Return the (X, Y) coordinate for the center point of the cell that contains the specified text.  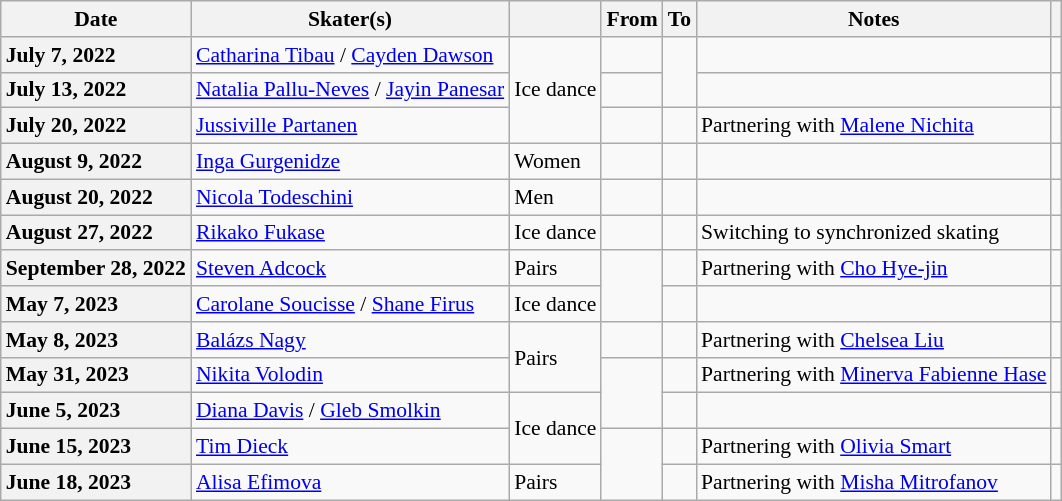
August 27, 2022 (96, 233)
Tim Dieck (350, 447)
Partnering with Olivia Smart (874, 447)
Partnering with Misha Mitrofanov (874, 482)
June 5, 2023 (96, 411)
Nicola Todeschini (350, 197)
Catharina Tibau / Cayden Dawson (350, 55)
Natalia Pallu-Neves / Jayin Panesar (350, 90)
From (632, 19)
Women (555, 162)
Partnering with Minerva Fabienne Hase (874, 375)
To (680, 19)
Jussiville Partanen (350, 126)
Rikako Fukase (350, 233)
May 7, 2023 (96, 304)
Partnering with Chelsea Liu (874, 340)
Diana Davis / Gleb Smolkin (350, 411)
Nikita Volodin (350, 375)
Skater(s) (350, 19)
Partnering with Cho Hye-jin (874, 269)
June 18, 2023 (96, 482)
September 28, 2022 (96, 269)
Inga Gurgenidze (350, 162)
July 13, 2022 (96, 90)
July 20, 2022 (96, 126)
Steven Adcock (350, 269)
May 8, 2023 (96, 340)
Men (555, 197)
Balázs Nagy (350, 340)
August 9, 2022 (96, 162)
Date (96, 19)
Carolane Soucisse / Shane Firus (350, 304)
August 20, 2022 (96, 197)
Partnering with Malene Nichita (874, 126)
Alisa Efimova (350, 482)
May 31, 2023 (96, 375)
Switching to synchronized skating (874, 233)
July 7, 2022 (96, 55)
Notes (874, 19)
June 15, 2023 (96, 447)
